Identify which cell holds the provided text, then report its (x, y) central coordinate. 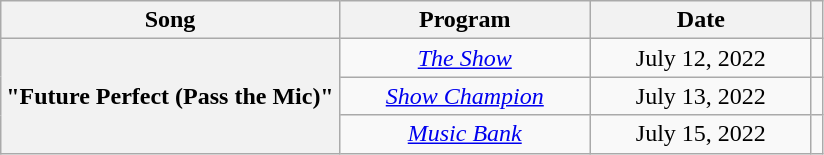
Music Bank (464, 134)
July 12, 2022 (700, 58)
July 13, 2022 (700, 96)
Program (464, 20)
July 15, 2022 (700, 134)
Show Champion (464, 96)
"Future Perfect (Pass the Mic)" (170, 96)
Song (170, 20)
The Show (464, 58)
Date (700, 20)
